Detect which cell encompasses the target text, then output its [X, Y] center coordinate. 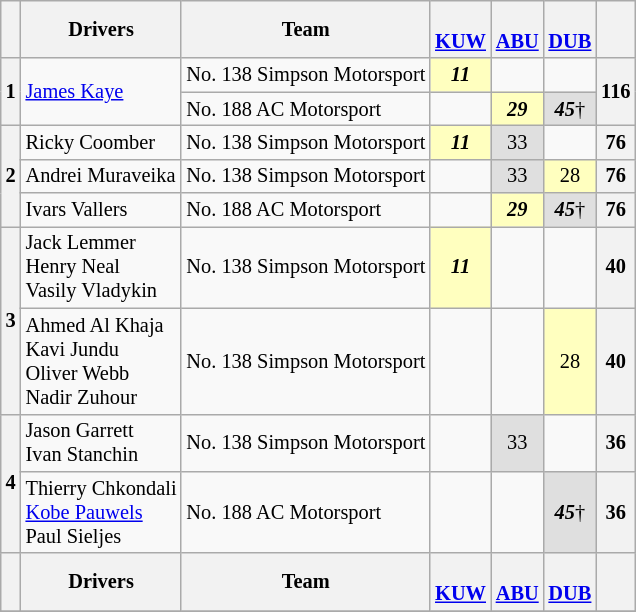
Jason Garrett Ivan Stanchin [102, 443]
Ahmed Al Khaja Kavi Jundu Oliver Webb Nadir Zuhour [102, 361]
3 [11, 320]
116 [616, 92]
4 [11, 484]
2 [11, 176]
Ivars Vallers [102, 210]
Jack Lemmer Henry Neal Vasily Vladykin [102, 267]
Andrei Muraveika [102, 176]
James Kaye [102, 92]
1 [11, 92]
Thierry Chkondali Kobe Pauwels Paul Sieljes [102, 512]
Ricky Coomber [102, 142]
